Search for the cell housing the specified text and yield its (x, y) center coordinate. 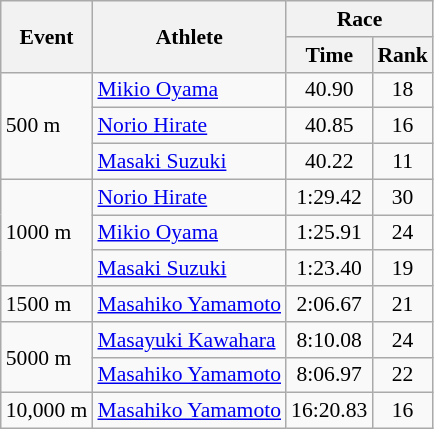
2:06.67 (329, 304)
Rank (402, 55)
40.85 (329, 126)
1:23.40 (329, 269)
Masayuki Kawahara (189, 340)
1500 m (47, 304)
1000 m (47, 232)
Event (47, 36)
1:29.42 (329, 197)
Race (360, 19)
22 (402, 375)
11 (402, 162)
16:20.83 (329, 411)
5000 m (47, 358)
1:25.91 (329, 233)
Athlete (189, 36)
40.22 (329, 162)
8:06.97 (329, 375)
40.90 (329, 90)
10,000 m (47, 411)
Time (329, 55)
8:10.08 (329, 340)
30 (402, 197)
19 (402, 269)
18 (402, 90)
21 (402, 304)
500 m (47, 126)
